Locate the cell with the specified text and output its [x, y] center coordinate. 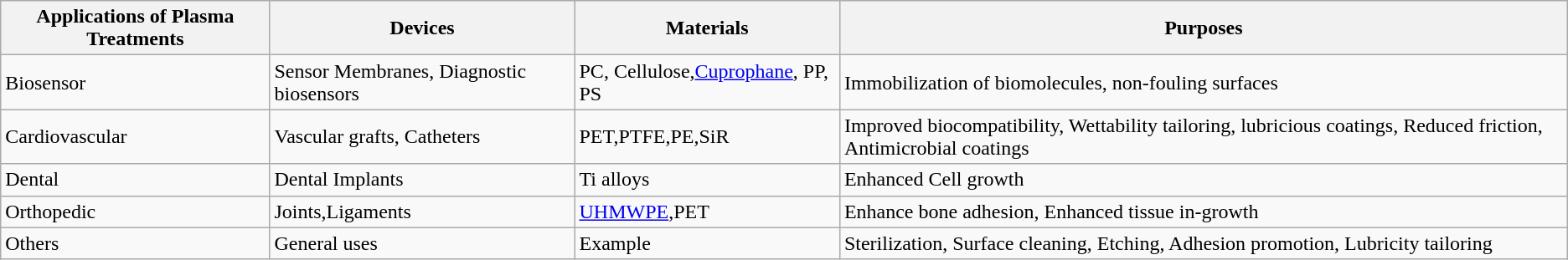
Cardiovascular [136, 137]
Dental Implants [422, 180]
Example [707, 243]
Applications of Plasma Treatments [136, 28]
Others [136, 243]
Immobilization of biomolecules, non-fouling surfaces [1203, 82]
Devices [422, 28]
UHMWPE,PET [707, 212]
Purposes [1203, 28]
PET,PTFE,PE,SiR [707, 137]
PC, Cellulose,Cuprophane, PP, PS [707, 82]
General uses [422, 243]
Sensor Membranes, Diagnostic biosensors [422, 82]
Ti alloys [707, 180]
Orthopedic [136, 212]
Materials [707, 28]
Biosensor [136, 82]
Joints,Ligaments [422, 212]
Dental [136, 180]
Enhance bone adhesion, Enhanced tissue in-growth [1203, 212]
Sterilization, Surface cleaning, Etching, Adhesion promotion, Lubricity tailoring [1203, 243]
Vascular grafts, Catheters [422, 137]
Improved biocompatibility, Wettability tailoring, lubricious coatings, Reduced friction, Antimicrobial coatings [1203, 137]
Enhanced Cell growth [1203, 180]
